Extract the [x, y] coordinate from the center of the cell holding the provided text.  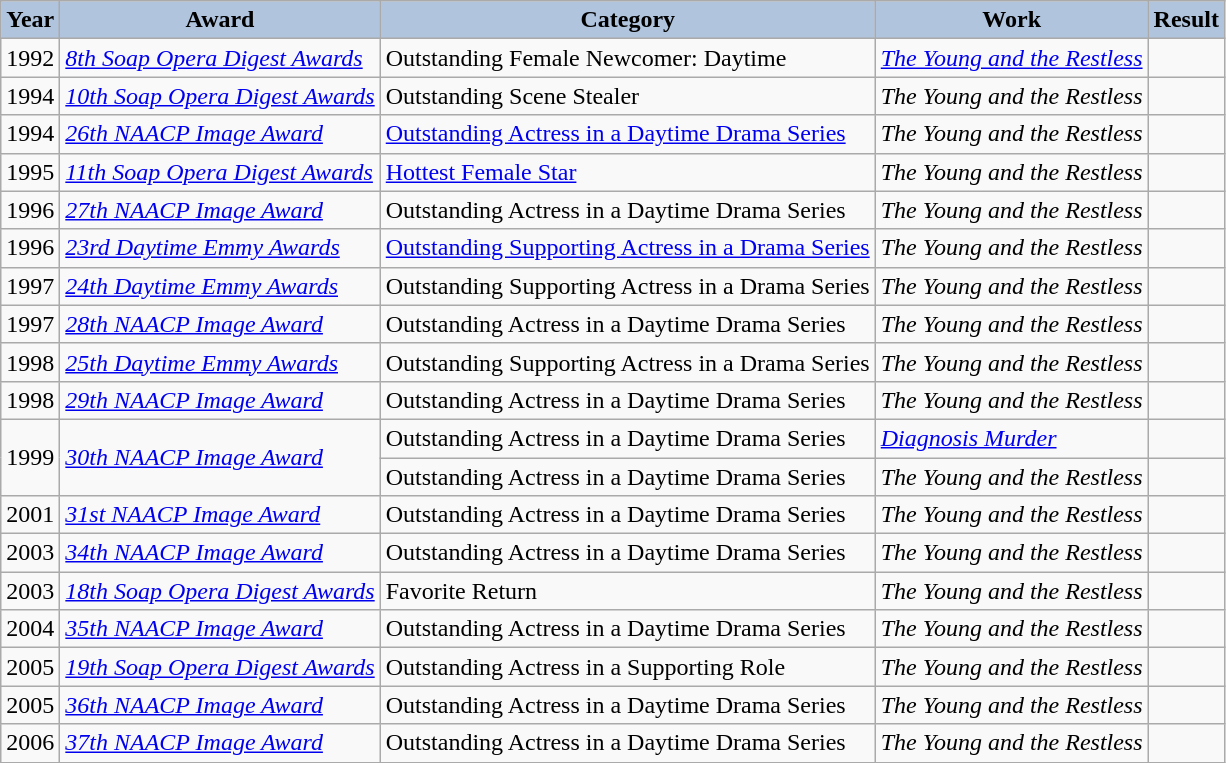
2006 [30, 743]
Work [1012, 20]
26th NAACP Image Award [220, 134]
31st NAACP Image Award [220, 515]
1992 [30, 58]
10th Soap Opera Digest Awards [220, 96]
18th Soap Opera Digest Awards [220, 591]
Hottest Female Star [628, 172]
8th Soap Opera Digest Awards [220, 58]
35th NAACP Image Award [220, 629]
36th NAACP Image Award [220, 705]
29th NAACP Image Award [220, 400]
27th NAACP Image Award [220, 210]
Favorite Return [628, 591]
25th Daytime Emmy Awards [220, 362]
34th NAACP Image Award [220, 553]
1999 [30, 457]
Category [628, 20]
24th Daytime Emmy Awards [220, 286]
Outstanding Female Newcomer: Daytime [628, 58]
1995 [30, 172]
11th Soap Opera Digest Awards [220, 172]
Outstanding Scene Stealer [628, 96]
30th NAACP Image Award [220, 457]
Diagnosis Murder [1012, 438]
2001 [30, 515]
28th NAACP Image Award [220, 324]
19th Soap Opera Digest Awards [220, 667]
Year [30, 20]
23rd Daytime Emmy Awards [220, 248]
37th NAACP Image Award [220, 743]
Award [220, 20]
Result [1186, 20]
2004 [30, 629]
Outstanding Actress in a Supporting Role [628, 667]
